Pinpoint the cell where the given text exists, returning its [X, Y] midpoint coordinate. 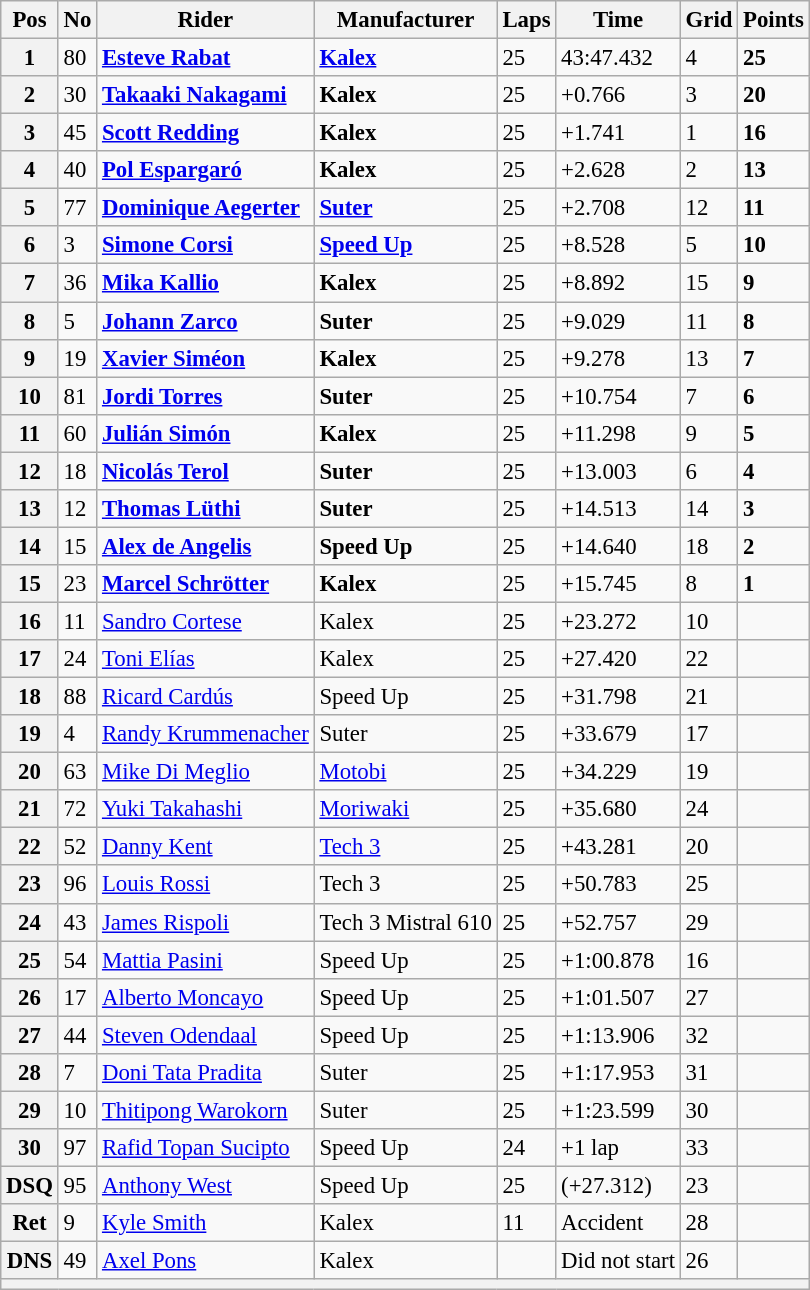
36 [77, 283]
+1 lap [618, 1148]
Moriwaki [406, 809]
Randy Krummenacher [206, 734]
+1:00.878 [618, 960]
+8.528 [618, 245]
Ricard Cardús [206, 697]
Did not start [618, 1261]
33 [708, 1148]
+0.766 [618, 95]
52 [77, 847]
63 [77, 772]
40 [77, 170]
43:47.432 [618, 58]
James Rispoli [206, 922]
Scott Redding [206, 133]
Toni Elías [206, 659]
Jordi Torres [206, 396]
88 [77, 697]
+1.741 [618, 133]
54 [77, 960]
Manufacturer [406, 20]
+2.708 [618, 208]
Nicolás Terol [206, 471]
Sandro Cortese [206, 621]
Johann Zarco [206, 321]
Pos [30, 20]
95 [77, 1185]
+2.628 [618, 170]
Kyle Smith [206, 1223]
(+27.312) [618, 1185]
60 [77, 433]
Mike Di Meglio [206, 772]
DSQ [30, 1185]
Laps [526, 20]
Louis Rossi [206, 885]
Steven Odendaal [206, 1035]
+8.892 [618, 283]
+50.783 [618, 885]
Alex de Angelis [206, 546]
49 [77, 1261]
96 [77, 885]
44 [77, 1035]
+33.679 [618, 734]
Anthony West [206, 1185]
+14.640 [618, 546]
+34.229 [618, 772]
Alberto Moncayo [206, 997]
97 [77, 1148]
+11.298 [618, 433]
Ret [30, 1223]
Xavier Siméon [206, 358]
+1:13.906 [618, 1035]
Pol Espargaró [206, 170]
Mika Kallio [206, 283]
Simone Corsi [206, 245]
43 [77, 922]
No [77, 20]
+15.745 [618, 584]
+1:01.507 [618, 997]
+10.754 [618, 396]
Grid [708, 20]
+9.278 [618, 358]
DNS [30, 1261]
Time [618, 20]
Julián Simón [206, 433]
Rafid Topan Sucipto [206, 1148]
Esteve Rabat [206, 58]
+52.757 [618, 922]
45 [77, 133]
Dominique Aegerter [206, 208]
Danny Kent [206, 847]
+35.680 [618, 809]
Thomas Lüthi [206, 509]
+31.798 [618, 697]
81 [77, 396]
77 [77, 208]
+1:23.599 [618, 1110]
31 [708, 1073]
72 [77, 809]
Yuki Takahashi [206, 809]
Thitipong Warokorn [206, 1110]
+43.281 [618, 847]
32 [708, 1035]
Tech 3 Mistral 610 [406, 922]
Accident [618, 1223]
+23.272 [618, 621]
Marcel Schrötter [206, 584]
+9.029 [618, 321]
+14.513 [618, 509]
Points [774, 20]
80 [77, 58]
Doni Tata Pradita [206, 1073]
Motobi [406, 772]
Mattia Pasini [206, 960]
+1:17.953 [618, 1073]
Takaaki Nakagami [206, 95]
Rider [206, 20]
Axel Pons [206, 1261]
+27.420 [618, 659]
+13.003 [618, 471]
